Return [X, Y] of the center of cell containing provided text 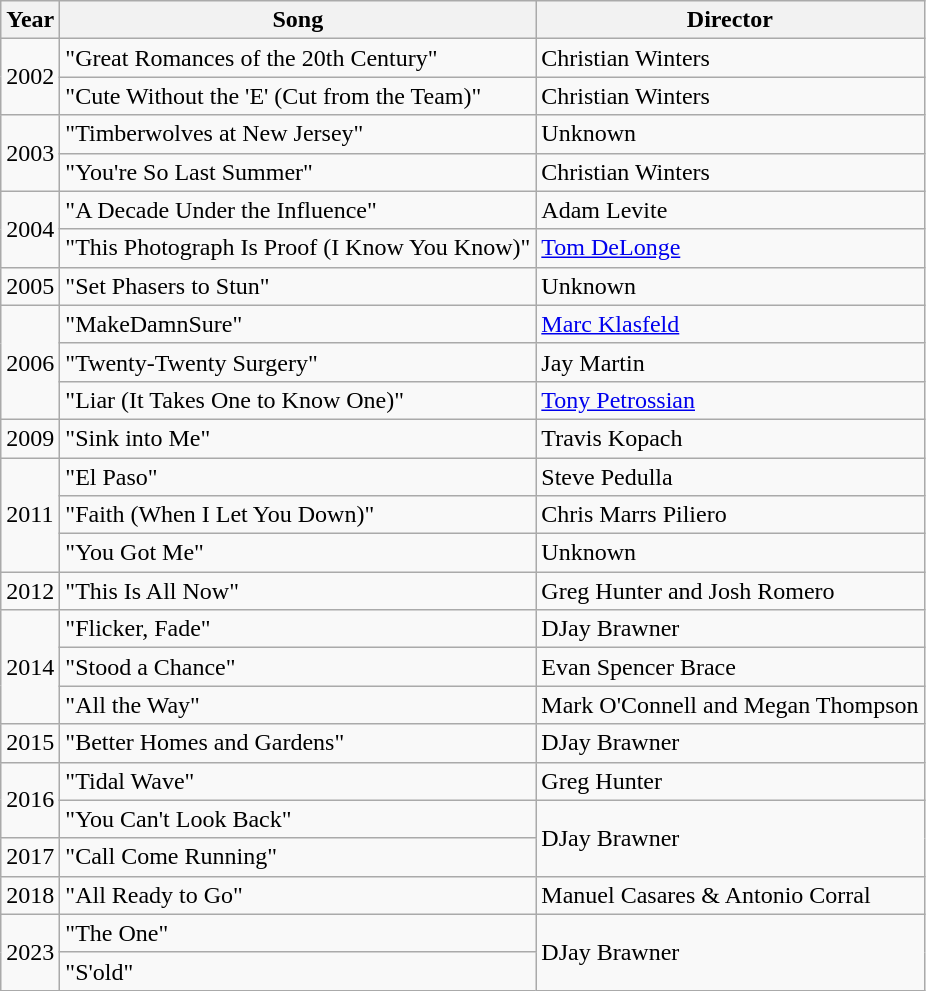
Chris Marrs Piliero [730, 515]
Marc Klasfeld [730, 324]
"The One" [298, 933]
Evan Spencer Brace [730, 667]
"S'old" [298, 971]
Manuel Casares & Antonio Corral [730, 895]
"Call Come Running" [298, 857]
"Timberwolves at New Jersey" [298, 134]
Song [298, 20]
2005 [30, 286]
"This Photograph Is Proof (I Know You Know)" [298, 248]
2014 [30, 667]
Tony Petrossian [730, 400]
Greg Hunter [730, 781]
Year [30, 20]
2006 [30, 362]
"Set Phasers to Stun" [298, 286]
"Tidal Wave" [298, 781]
Greg Hunter and Josh Romero [730, 591]
"A Decade Under the Influence" [298, 210]
2003 [30, 153]
Steve Pedulla [730, 477]
"Better Homes and Gardens" [298, 743]
"You Got Me" [298, 553]
Mark O'Connell and Megan Thompson [730, 705]
"Flicker, Fade" [298, 629]
2018 [30, 895]
2002 [30, 77]
Jay Martin [730, 362]
"This Is All Now" [298, 591]
2009 [30, 438]
2017 [30, 857]
2012 [30, 591]
"Sink into Me" [298, 438]
Tom DeLonge [730, 248]
2016 [30, 800]
Director [730, 20]
"Liar (It Takes One to Know One)" [298, 400]
2004 [30, 229]
"Cute Without the 'E' (Cut from the Team)" [298, 96]
Travis Kopach [730, 438]
2011 [30, 515]
"You're So Last Summer" [298, 172]
2023 [30, 952]
"El Paso" [298, 477]
2015 [30, 743]
Adam Levite [730, 210]
"Faith (When I Let You Down)" [298, 515]
"Twenty-Twenty Surgery" [298, 362]
"All Ready to Go" [298, 895]
"You Can't Look Back" [298, 819]
"Stood a Chance" [298, 667]
"All the Way" [298, 705]
"MakeDamnSure" [298, 324]
"Great Romances of the 20th Century" [298, 58]
